Extract the [X, Y] coordinate from the center of the cell holding the provided text.  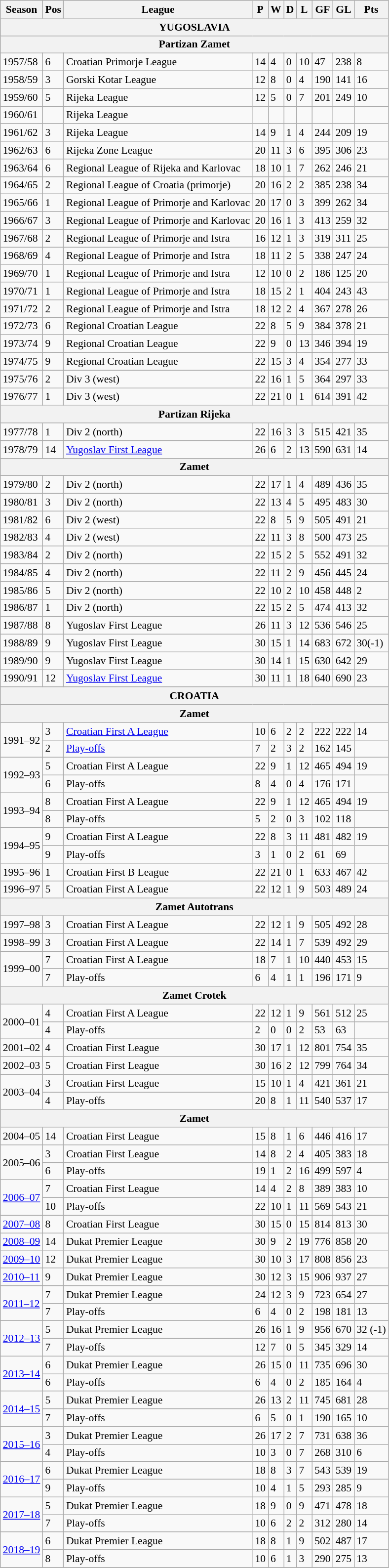
1989/90 [22, 661]
487 [344, 1541]
2005–06 [22, 1162]
458 [323, 591]
1974/75 [22, 362]
1987/88 [22, 626]
1973/74 [22, 344]
1983/84 [22, 555]
2003–04 [22, 1092]
1979/80 [22, 485]
201 [323, 97]
478 [344, 1506]
247 [344, 256]
1993–94 [22, 810]
540 [323, 1101]
2009–10 [22, 1260]
1971/72 [22, 309]
Croatian First B League [158, 872]
813 [344, 1224]
164 [344, 1383]
723 [323, 1295]
500 [323, 538]
683 [323, 643]
776 [323, 1242]
467 [344, 872]
2008–09 [22, 1242]
198 [323, 1312]
764 [344, 1066]
391 [344, 397]
440 [323, 960]
690 [344, 678]
367 [323, 309]
43 [371, 291]
102 [323, 819]
125 [344, 274]
2007–08 [22, 1224]
364 [323, 379]
1990/91 [22, 678]
681 [344, 1400]
801 [323, 1048]
Season [22, 9]
672 [344, 643]
47 [323, 62]
735 [323, 1365]
1991–92 [22, 740]
290 [323, 1559]
384 [323, 326]
502 [323, 1541]
696 [344, 1365]
185 [323, 1383]
GF [323, 9]
69 [344, 854]
285 [344, 1488]
1996–97 [22, 890]
405 [323, 1154]
552 [323, 555]
354 [323, 362]
176 [323, 784]
293 [323, 1488]
1967/68 [22, 238]
389 [323, 1189]
2015–16 [22, 1444]
YUGOSLAVIA [194, 27]
536 [323, 626]
63 [344, 1030]
731 [323, 1436]
1969/70 [22, 274]
436 [344, 485]
633 [323, 872]
453 [344, 960]
League [158, 9]
1988/89 [22, 643]
1980/81 [22, 503]
2010–11 [22, 1277]
631 [344, 450]
Partizan Rijeka [194, 415]
654 [344, 1295]
Pos [53, 9]
597 [344, 1171]
361 [344, 1083]
2018–19 [22, 1550]
495 [323, 503]
1976/77 [22, 397]
404 [323, 291]
1958/59 [22, 80]
Zamet Autotrans [194, 907]
481 [323, 837]
2004–05 [22, 1136]
162 [323, 749]
2012–13 [22, 1338]
Gorski Kotar League [158, 80]
515 [323, 432]
346 [323, 344]
1959/60 [22, 97]
275 [344, 1559]
640 [323, 678]
614 [323, 397]
1997–98 [22, 925]
385 [323, 185]
1965/66 [22, 203]
243 [344, 291]
1978/79 [22, 450]
181 [344, 1312]
754 [344, 1048]
808 [323, 1260]
378 [344, 326]
GL [344, 9]
2017–18 [22, 1514]
338 [323, 256]
395 [323, 150]
482 [344, 837]
118 [344, 819]
246 [344, 168]
1968/69 [22, 256]
280 [344, 1524]
1981/82 [22, 520]
1963/64 [22, 168]
448 [344, 591]
306 [344, 150]
145 [344, 749]
1970/71 [22, 291]
1995–96 [22, 872]
569 [323, 1207]
670 [344, 1330]
2011–12 [22, 1304]
956 [323, 1330]
L [304, 9]
244 [323, 133]
Regional League of Rijeka and Karlovac [158, 168]
297 [344, 379]
906 [323, 1277]
Rijeka Zone League [158, 150]
1998–99 [22, 942]
310 [344, 1453]
590 [323, 450]
446 [323, 1136]
165 [344, 1418]
Regional League of Croatia (primorje) [158, 185]
445 [344, 573]
456 [323, 573]
Pts [371, 9]
399 [323, 203]
259 [344, 221]
1985/86 [22, 591]
1982/83 [22, 538]
2002–03 [22, 1066]
1999–00 [22, 969]
1984/85 [22, 573]
W [276, 9]
638 [344, 1436]
209 [344, 133]
2006–07 [22, 1198]
512 [344, 1013]
745 [323, 1400]
1957/58 [22, 62]
311 [344, 238]
186 [323, 274]
1994–95 [22, 846]
36 [371, 1436]
P [260, 9]
141 [344, 80]
858 [344, 1242]
53 [323, 1030]
483 [344, 503]
312 [323, 1524]
471 [323, 1506]
561 [323, 1013]
642 [344, 661]
503 [323, 890]
474 [323, 608]
856 [344, 1260]
1972/73 [22, 326]
937 [344, 1277]
268 [323, 1453]
499 [323, 1171]
Partizan Zamet [194, 44]
D [290, 9]
630 [323, 661]
394 [344, 344]
2001–02 [22, 1048]
799 [323, 1066]
61 [323, 854]
537 [344, 1101]
Croatian Primorje League [158, 62]
1975/76 [22, 379]
814 [323, 1224]
2014–15 [22, 1409]
32 (-1) [371, 1330]
1962/63 [22, 150]
2016–17 [22, 1480]
1964/65 [22, 185]
345 [323, 1348]
249 [344, 97]
30(-1) [371, 643]
278 [344, 309]
2013–14 [22, 1374]
1992–93 [22, 775]
473 [344, 538]
1977/78 [22, 432]
196 [323, 978]
1966/67 [22, 221]
416 [344, 1136]
319 [323, 238]
277 [344, 362]
1986/87 [22, 608]
2000–01 [22, 1022]
1960/61 [22, 115]
329 [344, 1348]
546 [344, 626]
1961/62 [22, 133]
CROATIA [194, 696]
Zamet Crotek [194, 995]
